Capture the cell that displays the provided text and extract its (x, y) central coordinate. 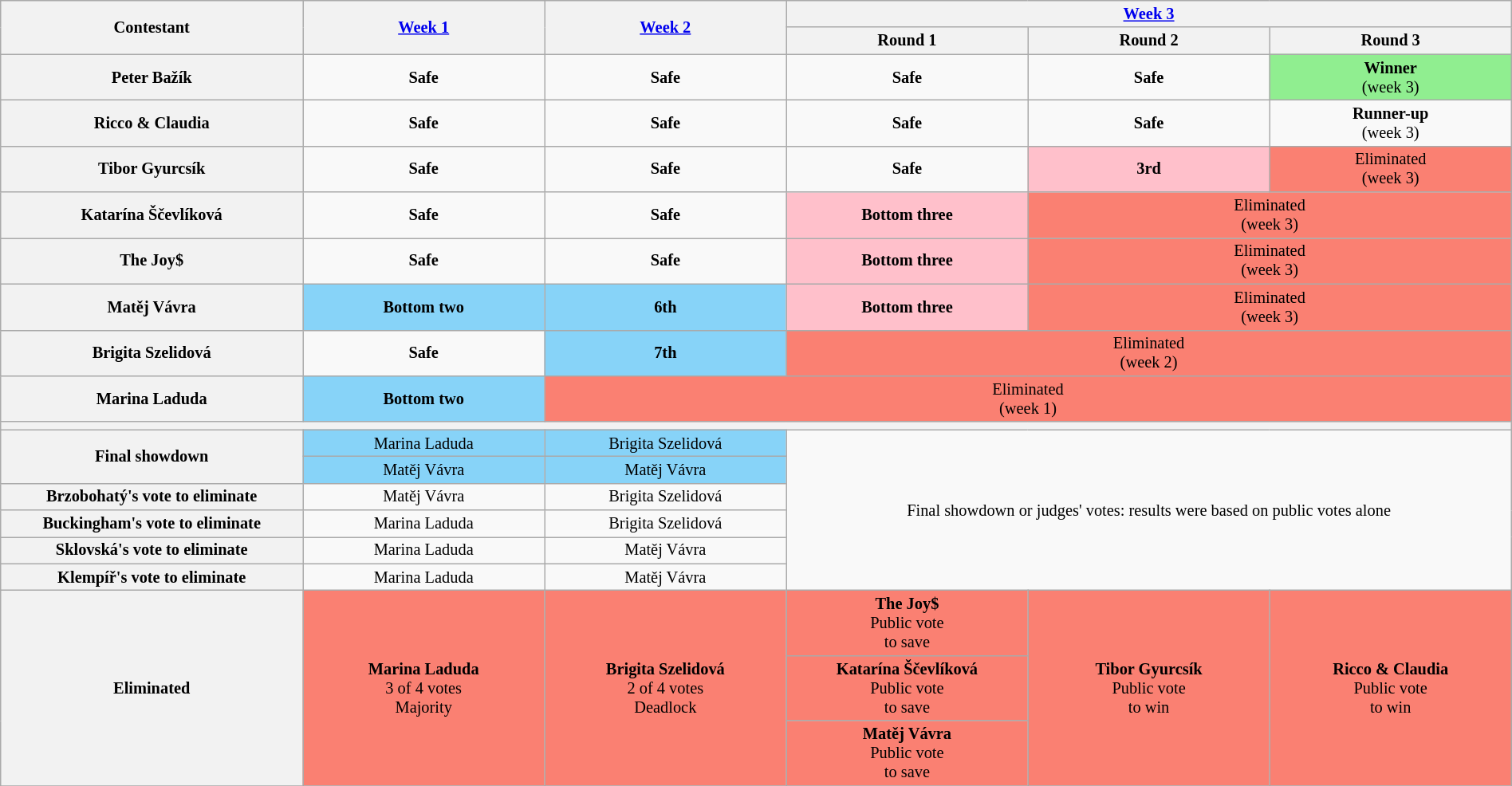
Winner(week 3) (1391, 77)
Peter Bažík (152, 77)
Brzobohatý's vote to eliminate (152, 497)
Katarína Ščevlíková (152, 215)
Final showdown or judges' votes: results were based on public votes alone (1148, 510)
Round 2 (1148, 41)
3rd (1148, 169)
The Joy$Public voteto save (908, 623)
Eliminated(week 1) (1028, 399)
Week 2 (665, 27)
Final showdown (152, 456)
Sklovská's vote to eliminate (152, 550)
Matěj VávraPublic voteto save (908, 753)
Brigita Szelidová2 of 4 votesDeadlock (665, 687)
Contestant (152, 27)
Tibor Gyurcsík (152, 169)
Tibor GyurcsíkPublic voteto win (1148, 687)
Week 3 (1148, 14)
Round 1 (908, 41)
Week 1 (424, 27)
6th (665, 307)
Klempíř's vote to eliminate (152, 577)
Buckingham's vote to eliminate (152, 524)
Round 3 (1391, 41)
Ricco & Claudia (152, 123)
7th (665, 353)
Katarína ŠčevlíkováPublic voteto save (908, 688)
Eliminated (152, 687)
Runner-up(week 3) (1391, 123)
The Joy$ (152, 261)
Eliminated(week 2) (1148, 353)
Marina Laduda3 of 4 votesMajority (424, 687)
Ricco & ClaudiaPublic voteto win (1391, 687)
